Scan for the cell matching the given text and deliver its (x, y) coordinate at center. 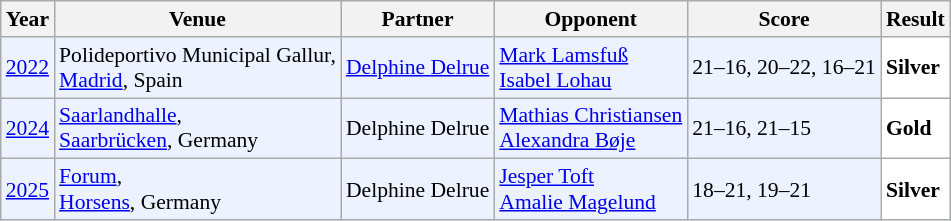
Gold (916, 128)
Mark Lamsfuß Isabel Lohau (590, 68)
Partner (418, 19)
Year (28, 19)
Saarlandhalle,Saarbrücken, Germany (198, 128)
Venue (198, 19)
Mathias Christiansen Alexandra Bøje (590, 128)
21–16, 20–22, 16–21 (784, 68)
Opponent (590, 19)
21–16, 21–15 (784, 128)
Score (784, 19)
2022 (28, 68)
2025 (28, 190)
Jesper Toft Amalie Magelund (590, 190)
Polideportivo Municipal Gallur,Madrid, Spain (198, 68)
Result (916, 19)
2024 (28, 128)
Forum,Horsens, Germany (198, 190)
18–21, 19–21 (784, 190)
